Detect which cell encompasses the target text, then output its [x, y] center coordinate. 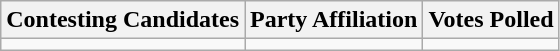
Votes Polled [491, 20]
Party Affiliation [334, 20]
Contesting Candidates [123, 20]
